Provide the [x, y] coordinate of the cell's center where the given text is located.  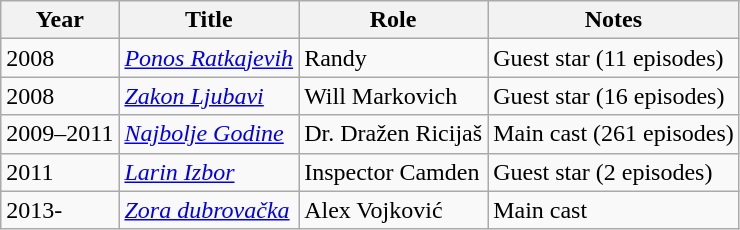
2013- [60, 210]
Main cast [614, 210]
2011 [60, 172]
Zakon Ljubavi [209, 96]
Randy [394, 58]
Alex Vojković [394, 210]
Zora dubrovačka [209, 210]
Ponos Ratkajevih [209, 58]
Guest star (16 episodes) [614, 96]
Main cast (261 episodes) [614, 134]
Title [209, 20]
Year [60, 20]
Guest star (2 episodes) [614, 172]
Inspector Camden [394, 172]
2009–2011 [60, 134]
Notes [614, 20]
Guest star (11 episodes) [614, 58]
Najbolje Godine [209, 134]
Larin Izbor [209, 172]
Role [394, 20]
Will Markovich [394, 96]
Dr. Dražen Ricijaš [394, 134]
